Pinpoint the cell where the given text exists, returning its (X, Y) midpoint coordinate. 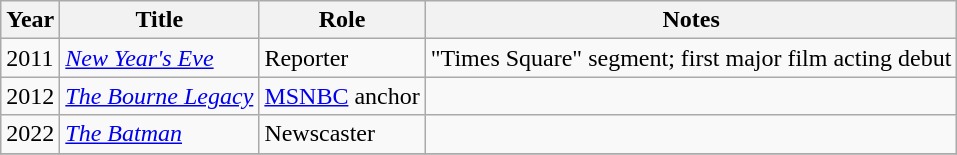
New Year's Eve (160, 58)
The Bourne Legacy (160, 96)
The Batman (160, 134)
"Times Square" segment; first major film acting debut (691, 58)
Reporter (342, 58)
Notes (691, 20)
MSNBC anchor (342, 96)
Title (160, 20)
Newscaster (342, 134)
2011 (30, 58)
2022 (30, 134)
2012 (30, 96)
Year (30, 20)
Role (342, 20)
